Capture the cell that displays the provided text and extract its [x, y] central coordinate. 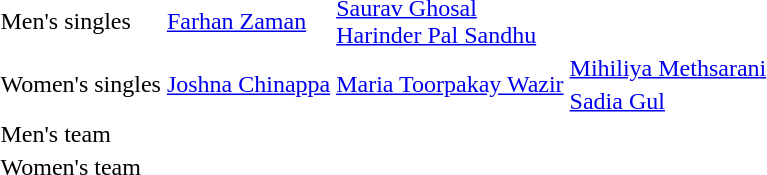
Joshna Chinappa [248, 84]
Maria Toorpakay Wazir [450, 84]
